Search for the cell housing the specified text and yield its [X, Y] center coordinate. 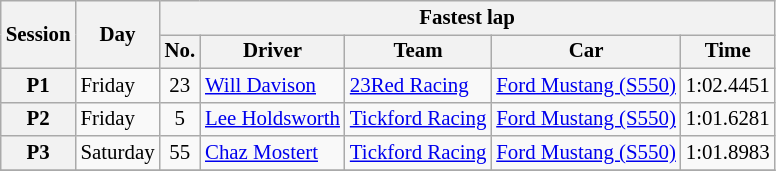
P2 [38, 119]
1:01.8983 [728, 153]
P3 [38, 153]
Fastest lap [468, 18]
Team [418, 51]
Lee Holdsworth [272, 119]
1:01.6281 [728, 119]
1:02.4451 [728, 85]
Time [728, 51]
P1 [38, 85]
No. [180, 51]
Car [586, 51]
55 [180, 153]
5 [180, 119]
Saturday [118, 153]
23 [180, 85]
Driver [272, 51]
Chaz Mostert [272, 153]
Day [118, 35]
23Red Racing [418, 85]
Session [38, 35]
Will Davison [272, 85]
